Detect which cell encompasses the target text, then output its (x, y) center coordinate. 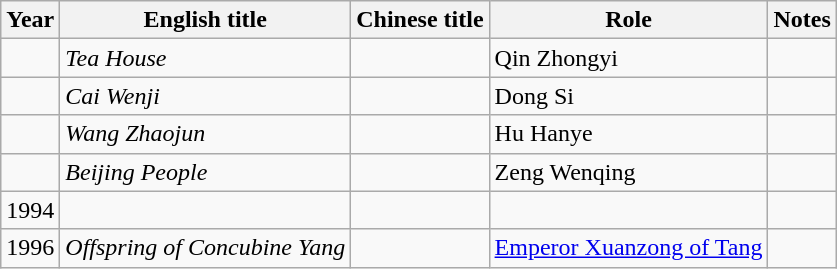
Role (628, 20)
Notes (802, 20)
Zeng Wenqing (628, 172)
Year (30, 20)
Chinese title (420, 20)
English title (206, 20)
Wang Zhaojun (206, 134)
1994 (30, 210)
Emperor Xuanzong of Tang (628, 248)
Offspring of Concubine Yang (206, 248)
Dong Si (628, 96)
1996 (30, 248)
Tea House (206, 58)
Qin Zhongyi (628, 58)
Cai Wenji (206, 96)
Beijing People (206, 172)
Hu Hanye (628, 134)
